Search for the cell housing the specified text and yield its [X, Y] center coordinate. 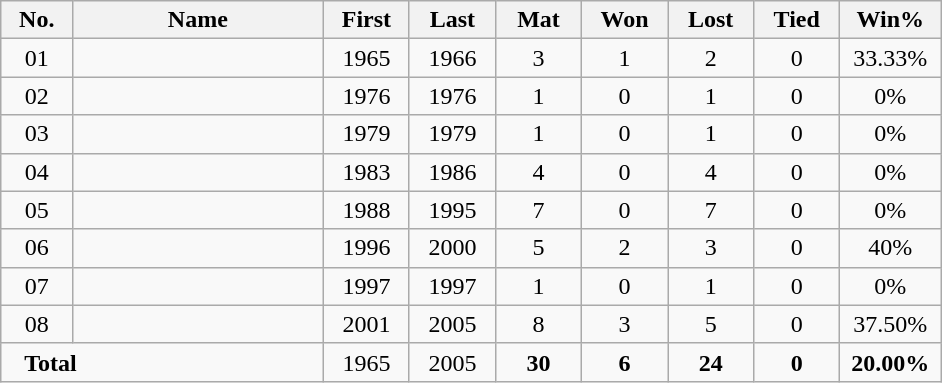
First [366, 20]
20.00% [890, 362]
Win% [890, 20]
06 [36, 248]
1983 [366, 172]
Tied [797, 20]
1966 [452, 58]
Last [452, 20]
2000 [452, 248]
02 [36, 96]
24 [711, 362]
Total [162, 362]
No. [36, 20]
1996 [366, 248]
07 [36, 286]
8 [538, 324]
Name [198, 20]
33.33% [890, 58]
05 [36, 210]
08 [36, 324]
40% [890, 248]
01 [36, 58]
03 [36, 134]
37.50% [890, 324]
1995 [452, 210]
Mat [538, 20]
1988 [366, 210]
04 [36, 172]
30 [538, 362]
6 [625, 362]
Lost [711, 20]
Won [625, 20]
1986 [452, 172]
2001 [366, 324]
